Extract the [x, y] coordinate from the center of the cell holding the provided text.  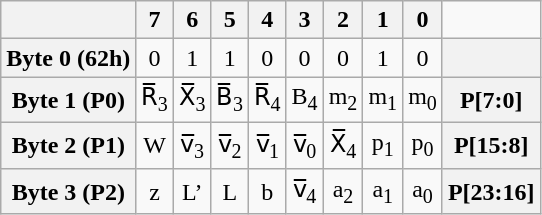
Byte 1 (P0) [68, 100]
p0 [423, 146]
X̅4 [343, 146]
7 [155, 20]
a0 [423, 192]
W [155, 146]
v̅2 [230, 146]
B4 [304, 100]
m1 [383, 100]
v̅0 [304, 146]
6 [192, 20]
v̅1 [268, 146]
Byte 0 (62h) [68, 58]
P[7:0] [491, 100]
v̅3 [192, 146]
Byte 3 (P2) [68, 192]
3 [304, 20]
X̅3 [192, 100]
a1 [383, 192]
p1 [383, 146]
Byte 2 (P1) [68, 146]
R̅4 [268, 100]
B̅3 [230, 100]
a2 [343, 192]
L’ [192, 192]
L [230, 192]
b [268, 192]
v̅4 [304, 192]
z [155, 192]
4 [268, 20]
P[15:8] [491, 146]
R̅3 [155, 100]
5 [230, 20]
m2 [343, 100]
2 [343, 20]
m0 [423, 100]
P[23:16] [491, 192]
